Search for the cell housing the specified text and yield its (X, Y) center coordinate. 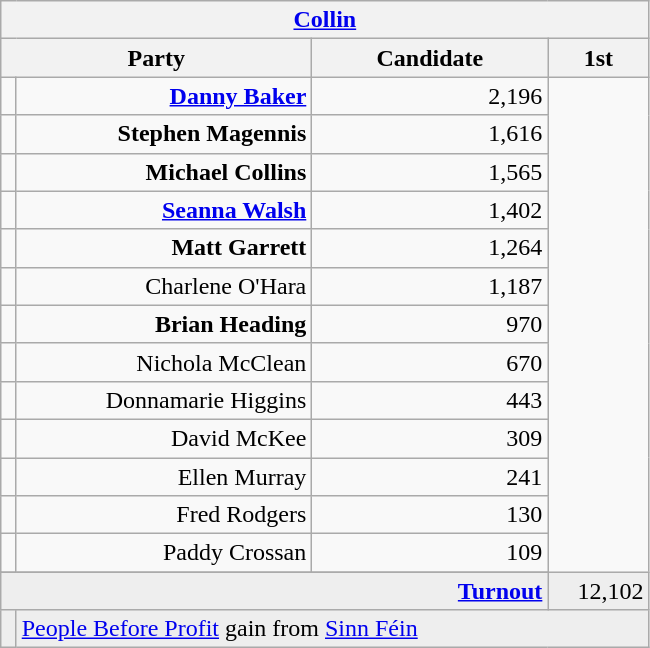
Ellen Murray (164, 477)
2,196 (430, 96)
Michael Collins (164, 172)
Nichola McClean (164, 362)
Collin (325, 20)
1,402 (430, 210)
Paddy Crossan (164, 553)
Charlene O'Hara (164, 286)
Matt Garrett (164, 248)
1,616 (430, 134)
Stephen Magennis (164, 134)
309 (430, 438)
970 (430, 324)
David McKee (164, 438)
Turnout (274, 591)
12,102 (598, 591)
Fred Rodgers (164, 515)
Seanna Walsh (164, 210)
Party (156, 58)
1st (598, 58)
1,187 (430, 286)
109 (430, 553)
1,565 (430, 172)
1,264 (430, 248)
443 (430, 400)
Candidate (430, 58)
130 (430, 515)
People Before Profit gain from Sinn Féin (332, 629)
241 (430, 477)
Donnamarie Higgins (164, 400)
Danny Baker (164, 96)
670 (430, 362)
Brian Heading (164, 324)
